Scan for the cell matching the given text and deliver its (X, Y) coordinate at center. 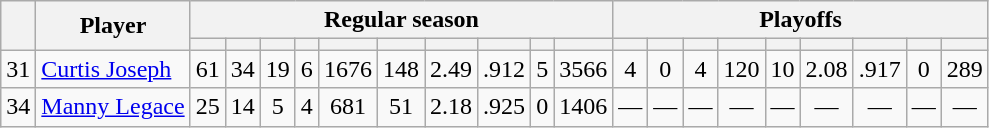
61 (208, 69)
51 (400, 107)
19 (278, 69)
31 (18, 69)
10 (782, 69)
120 (742, 69)
3566 (584, 69)
.912 (504, 69)
25 (208, 107)
1406 (584, 107)
2.08 (826, 69)
1676 (348, 69)
Player (113, 26)
Playoffs (801, 20)
Manny Legace (113, 107)
289 (964, 69)
2.18 (452, 107)
.925 (504, 107)
.917 (880, 69)
6 (306, 69)
Curtis Joseph (113, 69)
681 (348, 107)
2.49 (452, 69)
Regular season (402, 20)
14 (242, 107)
148 (400, 69)
